Extract the (X, Y) coordinate from the center of the cell holding the provided text.  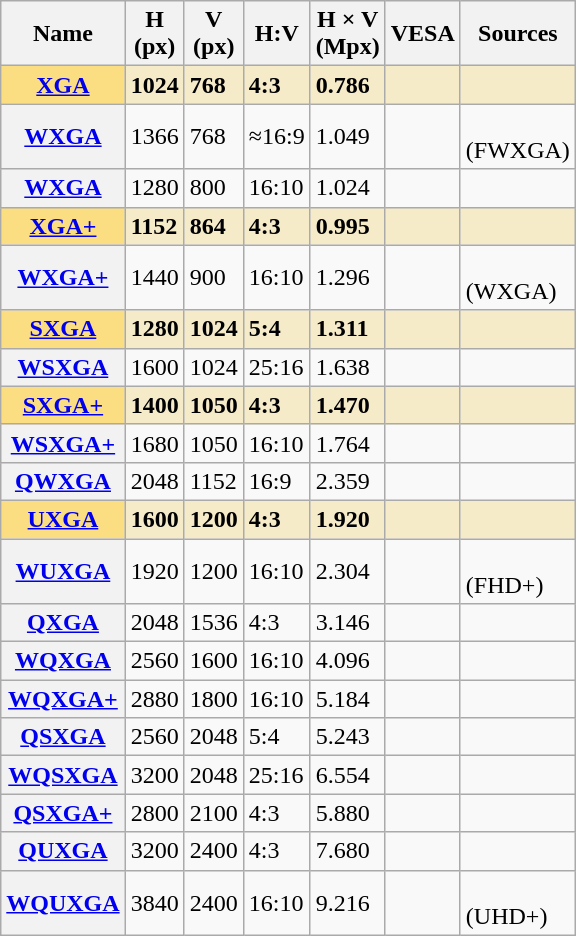
1536 (214, 623)
H(px) (154, 34)
WUXGA (63, 570)
1400 (154, 405)
5.184 (348, 699)
900 (214, 278)
SXGA (63, 329)
9.216 (348, 902)
XGA+ (63, 226)
1.638 (348, 367)
QSXGA+ (63, 813)
QWXGA (63, 481)
VESA (422, 34)
2100 (214, 813)
1.470 (348, 405)
1.296 (348, 278)
2.359 (348, 481)
2880 (154, 699)
0.786 (348, 85)
4.096 (348, 661)
(FWXGA) (518, 136)
Sources (518, 34)
V(px) (214, 34)
864 (214, 226)
5.880 (348, 813)
6.554 (348, 775)
1920 (154, 570)
1.049 (348, 136)
3840 (154, 902)
Name (63, 34)
SXGA+ (63, 405)
WQXGA+ (63, 699)
1.024 (348, 188)
WQXGA (63, 661)
2800 (154, 813)
1.311 (348, 329)
2.304 (348, 570)
1800 (214, 699)
16:9 (276, 481)
WQSXGA (63, 775)
XGA (63, 85)
(FHD+) (518, 570)
5.243 (348, 737)
3.146 (348, 623)
QSXGA (63, 737)
(UHD+) (518, 902)
(WXGA) (518, 278)
800 (214, 188)
UXGA (63, 519)
1680 (154, 443)
7.680 (348, 851)
H:V (276, 34)
WSXGA+ (63, 443)
H × V(Mpx) (348, 34)
QUXGA (63, 851)
1366 (154, 136)
WQUXGA (63, 902)
1.764 (348, 443)
QXGA (63, 623)
1.920 (348, 519)
≈16:9 (276, 136)
WSXGA (63, 367)
1440 (154, 278)
WXGA+ (63, 278)
0.995 (348, 226)
